Return [x, y] of the center of cell containing provided text 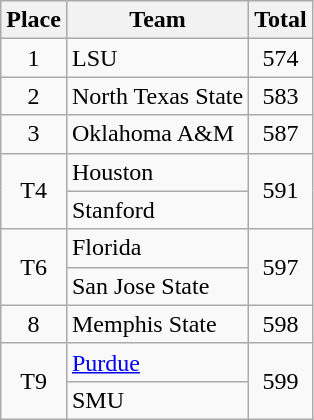
LSU [157, 58]
3 [34, 134]
587 [281, 134]
Place [34, 20]
599 [281, 381]
T6 [34, 267]
Houston [157, 172]
Florida [157, 248]
Memphis State [157, 324]
574 [281, 58]
583 [281, 96]
597 [281, 267]
North Texas State [157, 96]
SMU [157, 400]
598 [281, 324]
1 [34, 58]
Total [281, 20]
San Jose State [157, 286]
Purdue [157, 362]
Oklahoma A&M [157, 134]
Stanford [157, 210]
591 [281, 191]
T9 [34, 381]
2 [34, 96]
T4 [34, 191]
Team [157, 20]
8 [34, 324]
